Return [X, Y] of the center of cell containing provided text 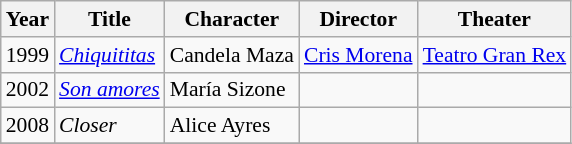
Alice Ayres [232, 126]
Candela Maza [232, 55]
2002 [28, 90]
2008 [28, 126]
Director [358, 19]
Title [110, 19]
Year [28, 19]
Teatro Gran Rex [495, 55]
1999 [28, 55]
Cris Morena [358, 55]
Son amores [110, 90]
Closer [110, 126]
María Sizone [232, 90]
Character [232, 19]
Theater [495, 19]
Chiquititas [110, 55]
